From the cell containing the given text, extract its center point as (x, y) coordinate. 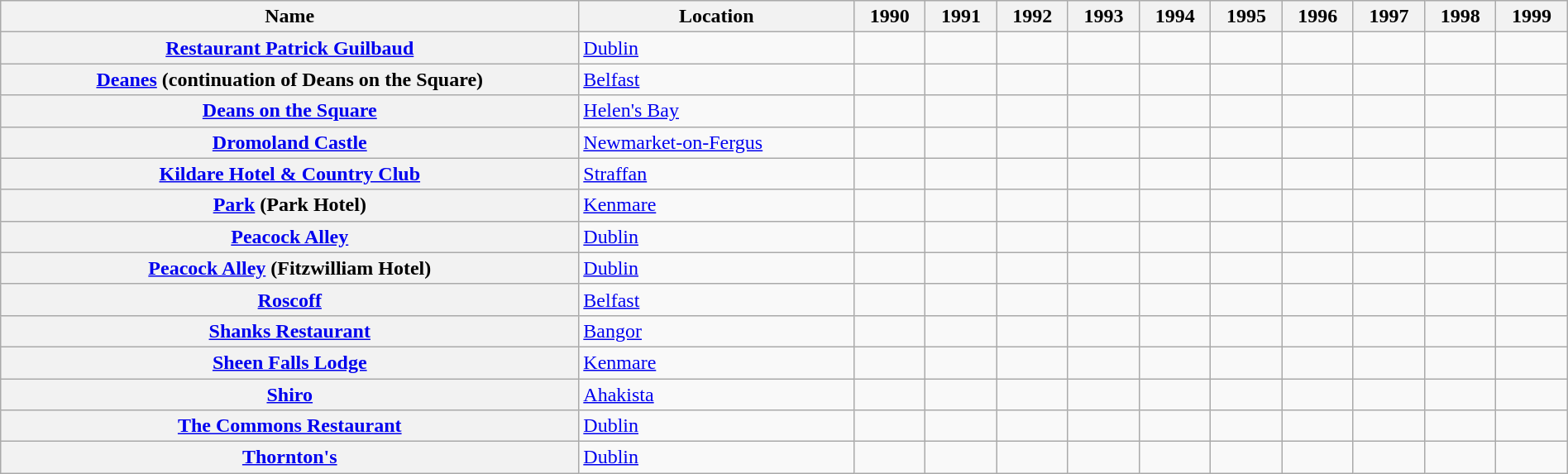
Peacock Alley (Fitzwilliam Hotel) (289, 268)
Sheen Falls Lodge (289, 362)
Peacock Alley (289, 237)
Bangor (716, 331)
Ahakista (716, 395)
Thornton's (289, 457)
Name (289, 17)
Kildare Hotel & Country Club (289, 174)
Deans on the Square (289, 111)
Shiro (289, 395)
1994 (1175, 17)
Restaurant Patrick Guilbaud (289, 48)
Roscoff (289, 299)
1996 (1317, 17)
Helen's Bay (716, 111)
Location (716, 17)
1997 (1389, 17)
1990 (890, 17)
1998 (1460, 17)
1993 (1103, 17)
1992 (1032, 17)
1991 (961, 17)
1999 (1532, 17)
Dromoland Castle (289, 142)
Newmarket-on-Fergus (716, 142)
1995 (1246, 17)
Straffan (716, 174)
Shanks Restaurant (289, 331)
The Commons Restaurant (289, 426)
Deanes (continuation of Deans on the Square) (289, 79)
Park (Park Hotel) (289, 205)
